Output the (x, y) coordinate of the center of the cell containing the given text.  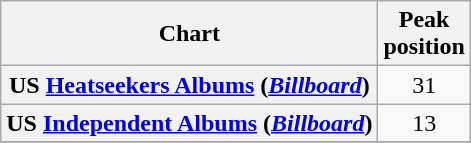
13 (424, 123)
Peakposition (424, 34)
31 (424, 85)
US Heatseekers Albums (Billboard) (190, 85)
US Independent Albums (Billboard) (190, 123)
Chart (190, 34)
